Find where the given text appears and provide that cell's center as (x, y) coordinate. 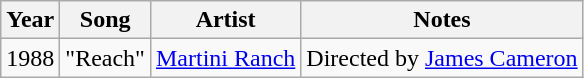
Directed by James Cameron (442, 58)
1988 (30, 58)
Notes (442, 20)
Martini Ranch (225, 58)
"Reach" (106, 58)
Year (30, 20)
Song (106, 20)
Artist (225, 20)
